Scan for the cell matching the given text and deliver its [X, Y] coordinate at center. 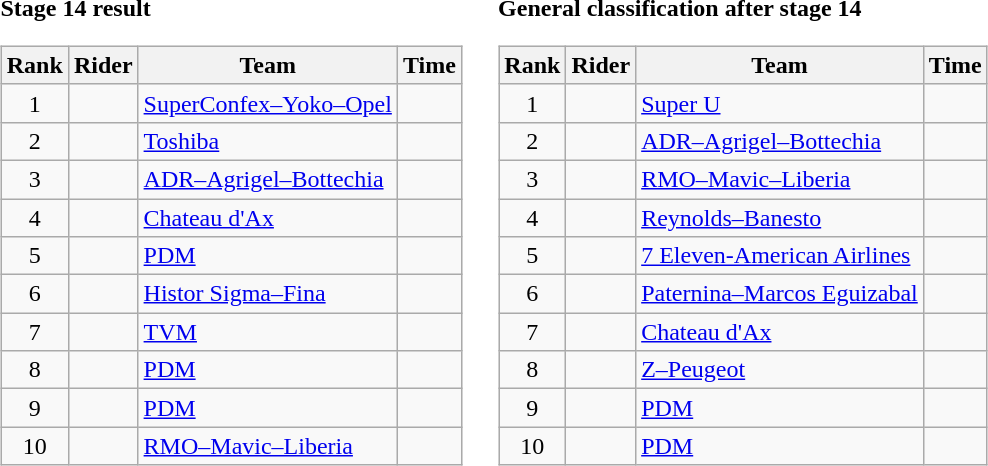
TVM [268, 332]
Reynolds–Banesto [780, 217]
Toshiba [268, 141]
SuperConfex–Yoko–Opel [268, 103]
Paternina–Marcos Eguizabal [780, 294]
Super U [780, 103]
Histor Sigma–Fina [268, 294]
7 Eleven-American Airlines [780, 256]
Z–Peugeot [780, 370]
